Detect which cell encompasses the target text, then output its [x, y] center coordinate. 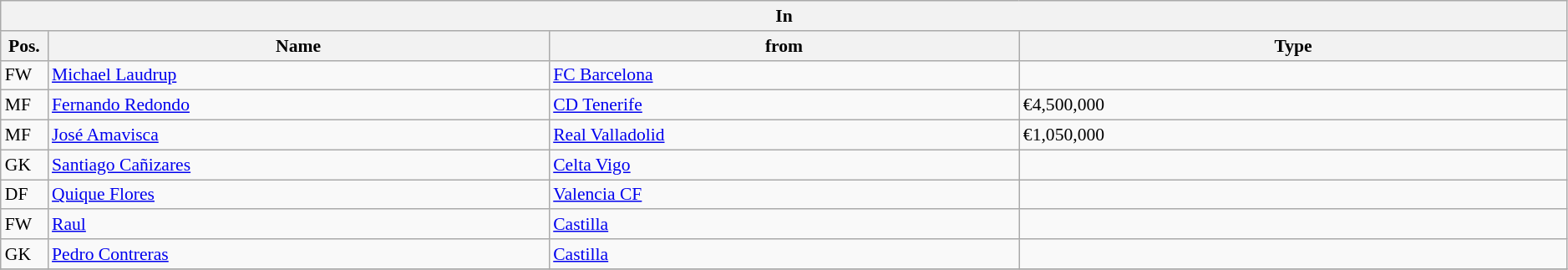
Pedro Contreras [298, 254]
Raul [298, 225]
Pos. [24, 46]
from [784, 46]
Santiago Cañizares [298, 165]
Real Valladolid [784, 135]
€1,050,000 [1293, 135]
FC Barcelona [784, 75]
Type [1293, 46]
Fernando Redondo [298, 105]
Quique Flores [298, 195]
Name [298, 46]
€4,500,000 [1293, 105]
Celta Vigo [784, 165]
CD Tenerife [784, 105]
DF [24, 195]
In [784, 16]
Michael Laudrup [298, 75]
José Amavisca [298, 135]
Valencia CF [784, 195]
